Provide the (X, Y) coordinate of the cell's center where the given text is located.  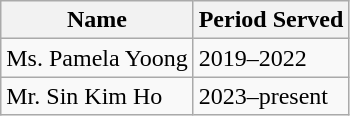
Mr. Sin Kim Ho (97, 96)
2019–2022 (271, 58)
Ms. Pamela Yoong (97, 58)
Period Served (271, 20)
2023–present (271, 96)
Name (97, 20)
